Search for the cell housing the specified text and yield its (x, y) center coordinate. 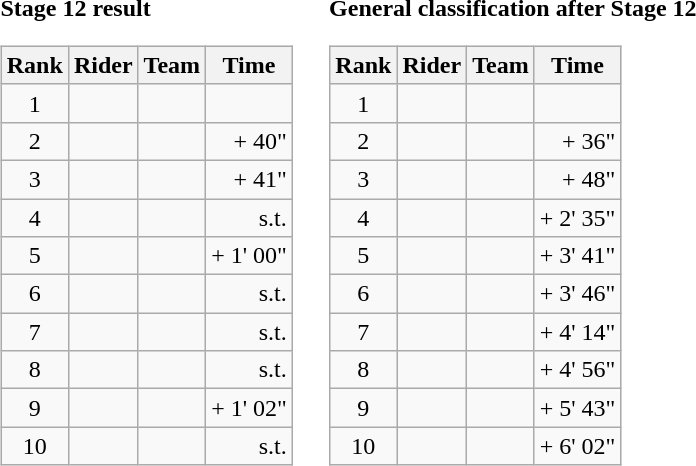
+ 48" (578, 179)
+ 3' 41" (578, 256)
+ 6' 02" (578, 446)
+ 2' 35" (578, 217)
+ 4' 14" (578, 332)
+ 4' 56" (578, 370)
+ 41" (250, 179)
+ 40" (250, 141)
+ 36" (578, 141)
+ 3' 46" (578, 294)
+ 1' 02" (250, 408)
+ 5' 43" (578, 408)
+ 1' 00" (250, 256)
